Pinpoint the cell where the given text exists, returning its (X, Y) midpoint coordinate. 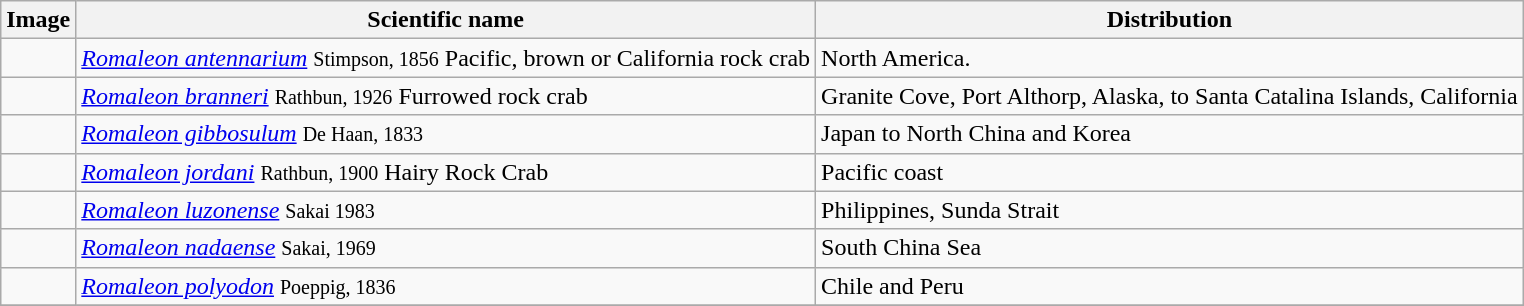
Granite Cove, Port Althorp, Alaska, to Santa Catalina Islands, California (1170, 96)
Romaleon branneri Rathbun, 1926 Furrowed rock crab (446, 96)
Distribution (1170, 20)
Scientific name (446, 20)
Romaleon gibbosulum De Haan, 1833 (446, 134)
Chile and Peru (1170, 286)
Romaleon luzonense Sakai 1983 (446, 210)
Japan to North China and Korea (1170, 134)
South China Sea (1170, 248)
Pacific coast (1170, 172)
Romaleon nadaense Sakai, 1969 (446, 248)
Philippines, Sunda Strait (1170, 210)
Image (38, 20)
Romaleon jordani Rathbun, 1900 Hairy Rock Crab (446, 172)
North America. (1170, 58)
Romaleon polyodon Poeppig, 1836 (446, 286)
Romaleon antennarium Stimpson, 1856 Pacific, brown or California rock crab (446, 58)
